Locate the cell with the specified text and output its [x, y] center coordinate. 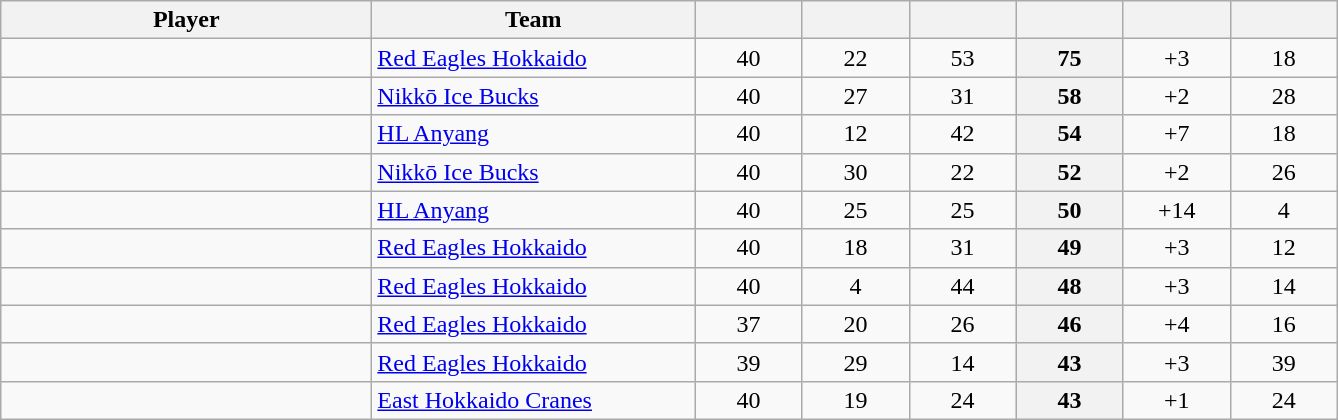
30 [856, 172]
42 [962, 134]
Player [186, 20]
52 [1070, 172]
46 [1070, 324]
East Hokkaido Cranes [534, 400]
54 [1070, 134]
+14 [1176, 210]
29 [856, 362]
49 [1070, 248]
75 [1070, 58]
44 [962, 286]
58 [1070, 96]
37 [748, 324]
27 [856, 96]
+4 [1176, 324]
19 [856, 400]
28 [1284, 96]
+1 [1176, 400]
20 [856, 324]
48 [1070, 286]
Team [534, 20]
53 [962, 58]
+7 [1176, 134]
50 [1070, 210]
16 [1284, 324]
